Pinpoint the cell where the given text exists, returning its (X, Y) midpoint coordinate. 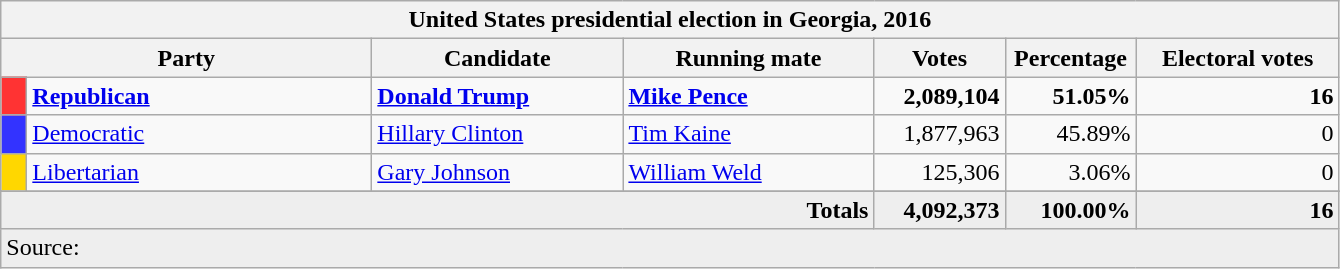
Gary Johnson (498, 172)
Republican (200, 96)
Electoral votes (1238, 58)
William Weld (748, 172)
Source: (670, 248)
Votes (940, 58)
Candidate (498, 58)
Donald Trump (498, 96)
United States presidential election in Georgia, 2016 (670, 20)
125,306 (940, 172)
4,092,373 (940, 210)
Running mate (748, 58)
Percentage (1070, 58)
1,877,963 (940, 134)
Hillary Clinton (498, 134)
100.00% (1070, 210)
2,089,104 (940, 96)
3.06% (1070, 172)
Libertarian (200, 172)
Democratic (200, 134)
Mike Pence (748, 96)
Totals (438, 210)
Party (186, 58)
Tim Kaine (748, 134)
51.05% (1070, 96)
45.89% (1070, 134)
